From the cell containing the given text, extract its center point as (x, y) coordinate. 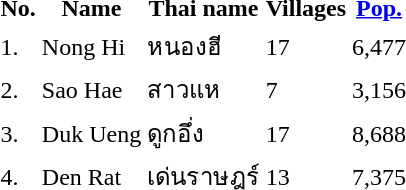
Nong Hi (91, 46)
Duk Ueng (91, 133)
หนองฮี (204, 46)
สาวแห (204, 90)
ดูกอึ่ง (204, 133)
Sao Hae (91, 90)
7 (306, 90)
